For the text-containing cell, return its midpoint in [X, Y] coordinate format. 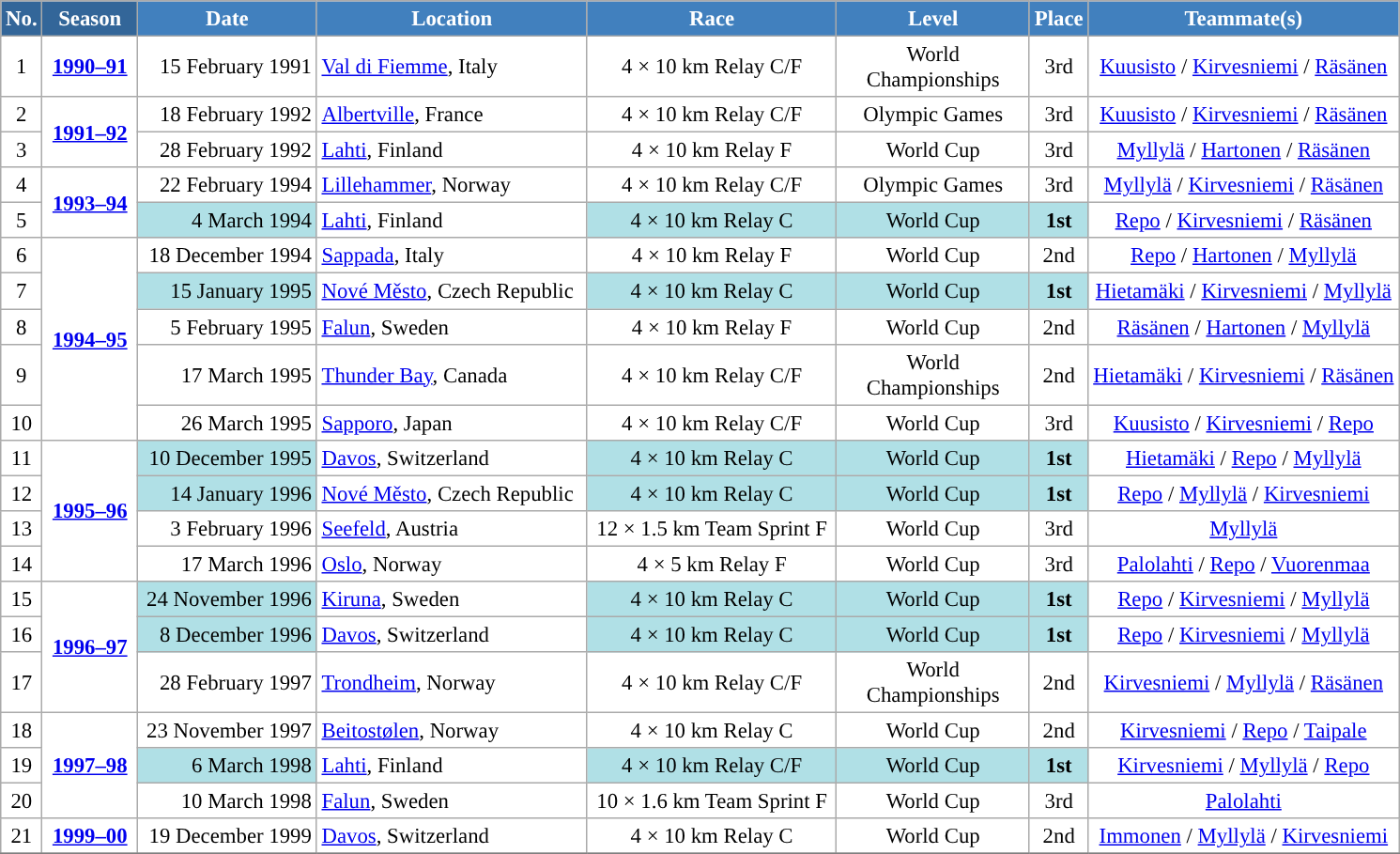
4 [22, 185]
17 [22, 682]
24 November 1996 [227, 599]
Oslo, Norway [452, 564]
19 [22, 766]
Kuusisto / Kirvesniemi / Repo [1243, 423]
8 [22, 327]
12 [22, 493]
15 February 1991 [227, 68]
12 × 1.5 km Team Sprint F [712, 529]
Trondheim, Norway [452, 682]
6 March 1998 [227, 766]
Myllylä / Kirvesniemi / Räsänen [1243, 185]
Kirvesniemi / Myllylä / Repo [1243, 766]
Thunder Bay, Canada [452, 374]
Sappada, Italy [452, 256]
1994–95 [90, 340]
15 January 1995 [227, 291]
Myllylä / Hartonen / Räsänen [1243, 150]
4 March 1994 [227, 221]
3 February 1996 [227, 529]
28 February 1992 [227, 150]
15 [22, 599]
19 December 1999 [227, 836]
10 [22, 423]
1991–92 [90, 132]
1 [22, 68]
11 [22, 458]
Palolahti [1243, 801]
Palolahti / Repo / Vuorenmaa [1243, 564]
23 November 1997 [227, 731]
Hietamäki / Kirvesniemi / Myllylä [1243, 291]
22 February 1994 [227, 185]
Level [933, 19]
1993–94 [90, 203]
Lillehammer, Norway [452, 185]
Räsänen / Hartonen / Myllylä [1243, 327]
Kiruna, Sweden [452, 599]
Repo / Hartonen / Myllylä [1243, 256]
Kirvesniemi / Repo / Taipale [1243, 731]
Place [1058, 19]
Myllylä [1243, 529]
Immonen / Myllylä / Kirvesniemi [1243, 836]
6 [22, 256]
1996–97 [90, 647]
Repo / Myllylä / Kirvesniemi [1243, 493]
Repo / Kirvesniemi / Räsänen [1243, 221]
Season [90, 19]
10 December 1995 [227, 458]
10 × 1.6 km Team Sprint F [712, 801]
Val di Fiemme, Italy [452, 68]
Seefeld, Austria [452, 529]
16 [22, 634]
10 March 1998 [227, 801]
1999–00 [90, 836]
2 [22, 115]
1997–98 [90, 767]
18 February 1992 [227, 115]
Kirvesniemi / Myllylä / Räsänen [1243, 682]
Albertville, France [452, 115]
1995–96 [90, 510]
28 February 1997 [227, 682]
5 [22, 221]
5 February 1995 [227, 327]
21 [22, 836]
8 December 1996 [227, 634]
Location [452, 19]
14 [22, 564]
20 [22, 801]
4 × 5 km Relay F [712, 564]
9 [22, 374]
Date [227, 19]
18 December 1994 [227, 256]
Sapporo, Japan [452, 423]
17 March 1996 [227, 564]
13 [22, 529]
Beitostølen, Norway [452, 731]
Race [712, 19]
3 [22, 150]
17 March 1995 [227, 374]
1990–91 [90, 68]
18 [22, 731]
Teammate(s) [1243, 19]
Hietamäki / Kirvesniemi / Räsänen [1243, 374]
7 [22, 291]
No. [22, 19]
26 March 1995 [227, 423]
14 January 1996 [227, 493]
Hietamäki / Repo / Myllylä [1243, 458]
